Return the (X, Y) coordinate for the center point of the cell that contains the specified text.  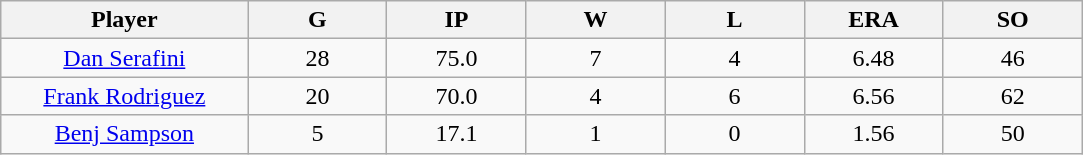
6 (734, 96)
28 (318, 58)
Dan Serafini (124, 58)
6.48 (874, 58)
75.0 (456, 58)
17.1 (456, 134)
0 (734, 134)
W (596, 20)
IP (456, 20)
6.56 (874, 96)
Player (124, 20)
50 (1012, 134)
20 (318, 96)
ERA (874, 20)
L (734, 20)
Frank Rodriguez (124, 96)
5 (318, 134)
70.0 (456, 96)
Benj Sampson (124, 134)
62 (1012, 96)
7 (596, 58)
46 (1012, 58)
G (318, 20)
SO (1012, 20)
1 (596, 134)
1.56 (874, 134)
